Detect which cell encompasses the target text, then output its [X, Y] center coordinate. 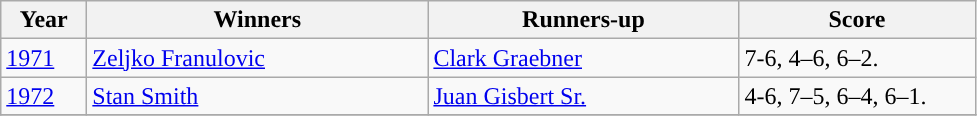
7-6, 4–6, 6–2. [857, 58]
Clark Graebner [584, 58]
1971 [44, 58]
Runners-up [584, 20]
1972 [44, 96]
Stan Smith [258, 96]
Year [44, 20]
Score [857, 20]
Zeljko Franulovic [258, 58]
Winners [258, 20]
Juan Gisbert Sr. [584, 96]
4-6, 7–5, 6–4, 6–1. [857, 96]
